Locate the cell with the specified text and output its [x, y] center coordinate. 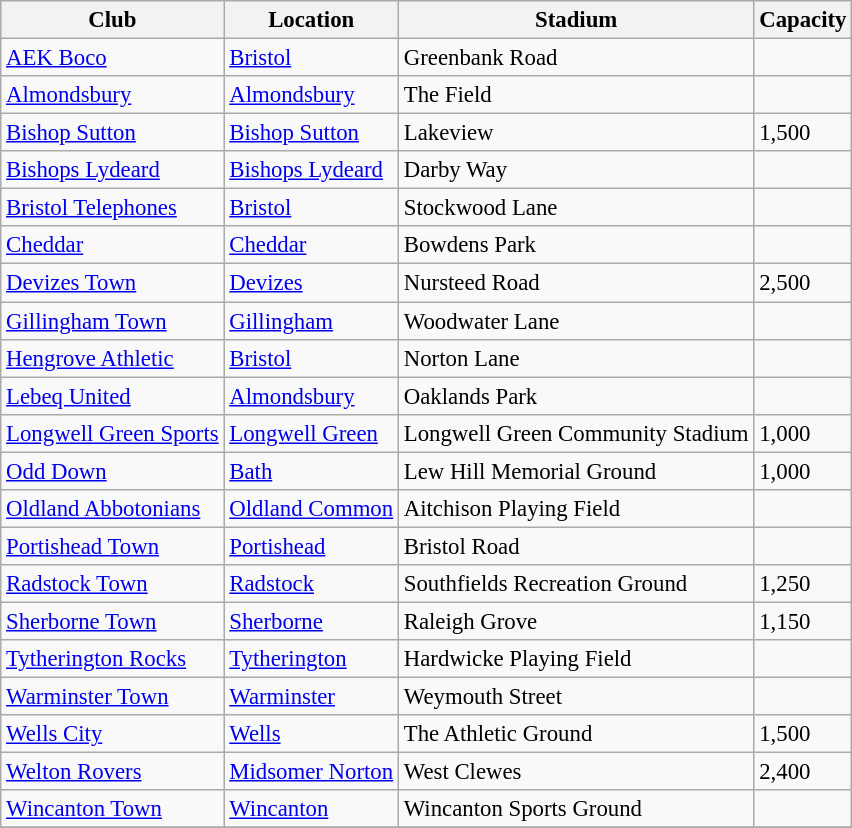
Gillingham [311, 321]
Location [311, 20]
Wincanton Sports Ground [576, 809]
Bowdens Park [576, 245]
Lebeq United [112, 396]
Aitchison Playing Field [576, 509]
Wells City [112, 734]
1,250 [803, 584]
Sherborne Town [112, 621]
Stockwood Lane [576, 208]
Southfields Recreation Ground [576, 584]
Devizes Town [112, 283]
Sherborne [311, 621]
Wells [311, 734]
Woodwater Lane [576, 321]
Welton Rovers [112, 772]
1,150 [803, 621]
Wincanton [311, 809]
Oaklands Park [576, 396]
Tytherington [311, 659]
Bristol Road [576, 546]
Odd Down [112, 471]
Darby Way [576, 170]
Stadium [576, 20]
Gillingham Town [112, 321]
Weymouth Street [576, 697]
Warminster Town [112, 697]
Devizes [311, 283]
AEK Boco [112, 58]
The Field [576, 95]
Radstock Town [112, 584]
Bristol Telephones [112, 208]
Longwell Green Community Stadium [576, 433]
Raleigh Grove [576, 621]
Portishead [311, 546]
Longwell Green Sports [112, 433]
Capacity [803, 20]
Tytherington Rocks [112, 659]
Hengrove Athletic [112, 358]
2,500 [803, 283]
Wincanton Town [112, 809]
Nursteed Road [576, 283]
Hardwicke Playing Field [576, 659]
West Clewes [576, 772]
Norton Lane [576, 358]
Lakeview [576, 133]
Midsomer Norton [311, 772]
Oldland Common [311, 509]
Bath [311, 471]
Oldland Abbotonians [112, 509]
2,400 [803, 772]
Club [112, 20]
Portishead Town [112, 546]
Radstock [311, 584]
Longwell Green [311, 433]
Warminster [311, 697]
Lew Hill Memorial Ground [576, 471]
Greenbank Road [576, 58]
The Athletic Ground [576, 734]
